Return (x, y) of the center of cell containing provided text 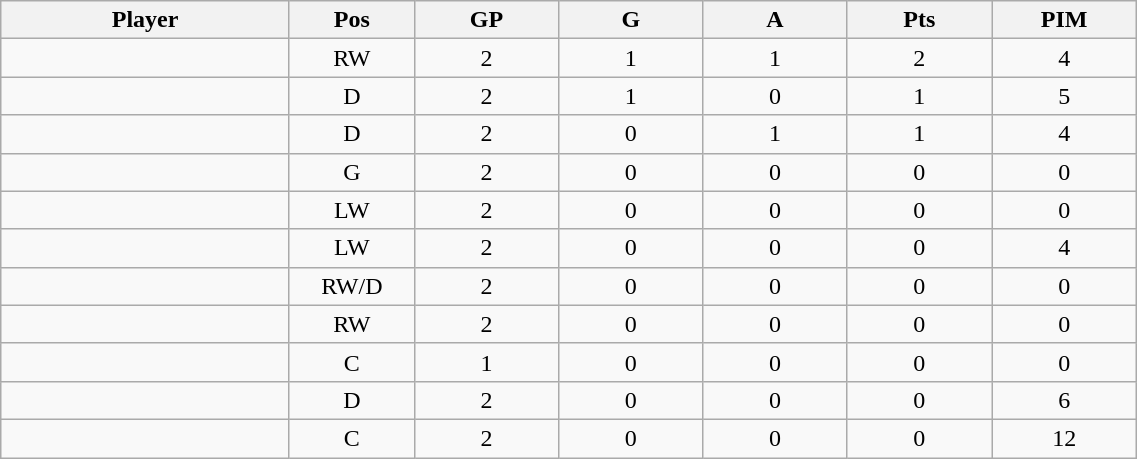
12 (1064, 438)
RW/D (352, 286)
PIM (1064, 20)
6 (1064, 400)
GP (486, 20)
Player (146, 20)
A (775, 20)
Pos (352, 20)
5 (1064, 96)
Pts (919, 20)
